Return the [x, y] coordinate for the center point of the cell that contains the specified text.  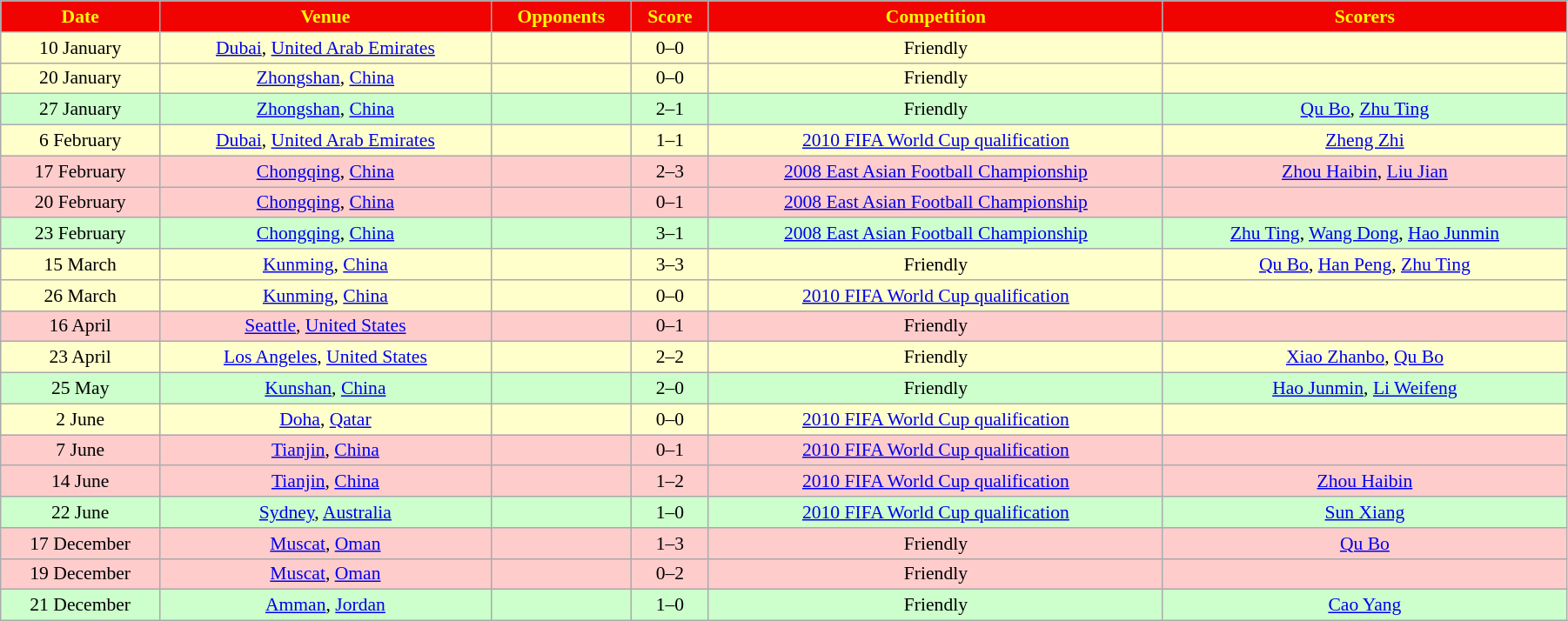
Scorers [1364, 17]
27 January [80, 110]
15 March [80, 264]
14 June [80, 482]
3–3 [670, 264]
21 December [80, 605]
19 December [80, 574]
10 January [80, 48]
Score [670, 17]
Amman, Jordan [325, 605]
2–2 [670, 357]
Qu Bo, Zhu Ting [1364, 110]
23 April [80, 357]
Doha, Qatar [325, 419]
Zhou Haibin [1364, 482]
Xiao Zhanbo, Qu Bo [1364, 357]
Sydney, Australia [325, 512]
Zhou Haibin, Liu Jian [1364, 171]
22 June [80, 512]
2 June [80, 419]
Qu Bo [1364, 544]
Venue [325, 17]
7 June [80, 451]
Date [80, 17]
0–2 [670, 574]
1–3 [670, 544]
3–1 [670, 234]
Zheng Zhi [1364, 141]
17 December [80, 544]
20 January [80, 78]
1–1 [670, 141]
17 February [80, 171]
2–0 [670, 389]
6 February [80, 141]
2–3 [670, 171]
Cao Yang [1364, 605]
26 March [80, 296]
25 May [80, 389]
Zhu Ting, Wang Dong, Hao Junmin [1364, 234]
Seattle, United States [325, 326]
Kunshan, China [325, 389]
Competition [935, 17]
Sun Xiang [1364, 512]
Qu Bo, Han Peng, Zhu Ting [1364, 264]
23 February [80, 234]
2–1 [670, 110]
Los Angeles, United States [325, 357]
1–2 [670, 482]
16 April [80, 326]
Hao Junmin, Li Weifeng [1364, 389]
Opponents [560, 17]
20 February [80, 203]
